Return the [X, Y] coordinate for the center point of the cell that contains the specified text.  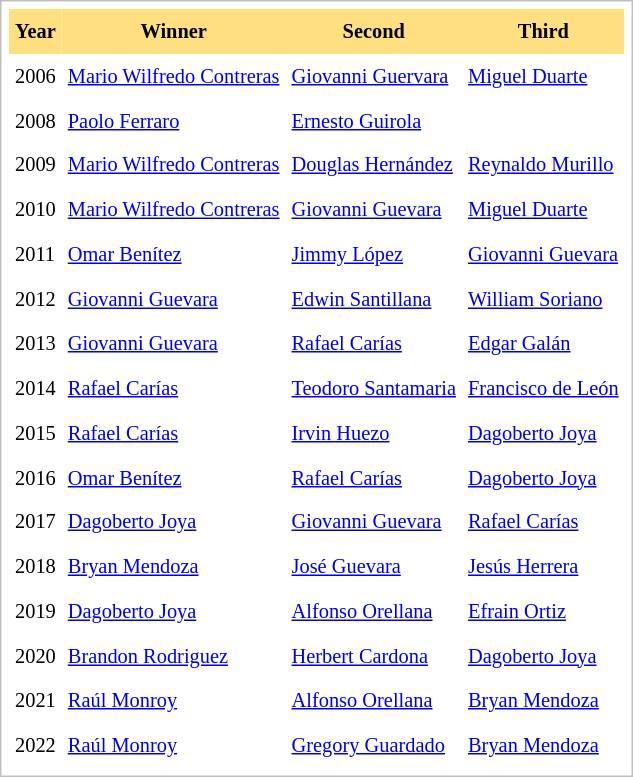
Edwin Santillana [374, 300]
2015 [36, 434]
2011 [36, 254]
2009 [36, 166]
William Soriano [544, 300]
2013 [36, 344]
Herbert Cardona [374, 656]
2021 [36, 700]
Teodoro Santamaria [374, 388]
Winner [174, 32]
Gregory Guardado [374, 746]
2008 [36, 120]
Year [36, 32]
Brandon Rodriguez [174, 656]
2016 [36, 478]
2014 [36, 388]
2010 [36, 210]
Irvin Huezo [374, 434]
2019 [36, 612]
2020 [36, 656]
Jimmy López [374, 254]
Reynaldo Murillo [544, 166]
Francisco de León [544, 388]
Second [374, 32]
Edgar Galán [544, 344]
Third [544, 32]
2006 [36, 76]
2017 [36, 522]
Giovanni Guervara [374, 76]
Ernesto Guirola [374, 120]
Efrain Ortiz [544, 612]
2012 [36, 300]
José Guevara [374, 566]
2022 [36, 746]
2018 [36, 566]
Paolo Ferraro [174, 120]
Douglas Hernández [374, 166]
Jesús Herrera [544, 566]
